Search for the cell housing the specified text and yield its [x, y] center coordinate. 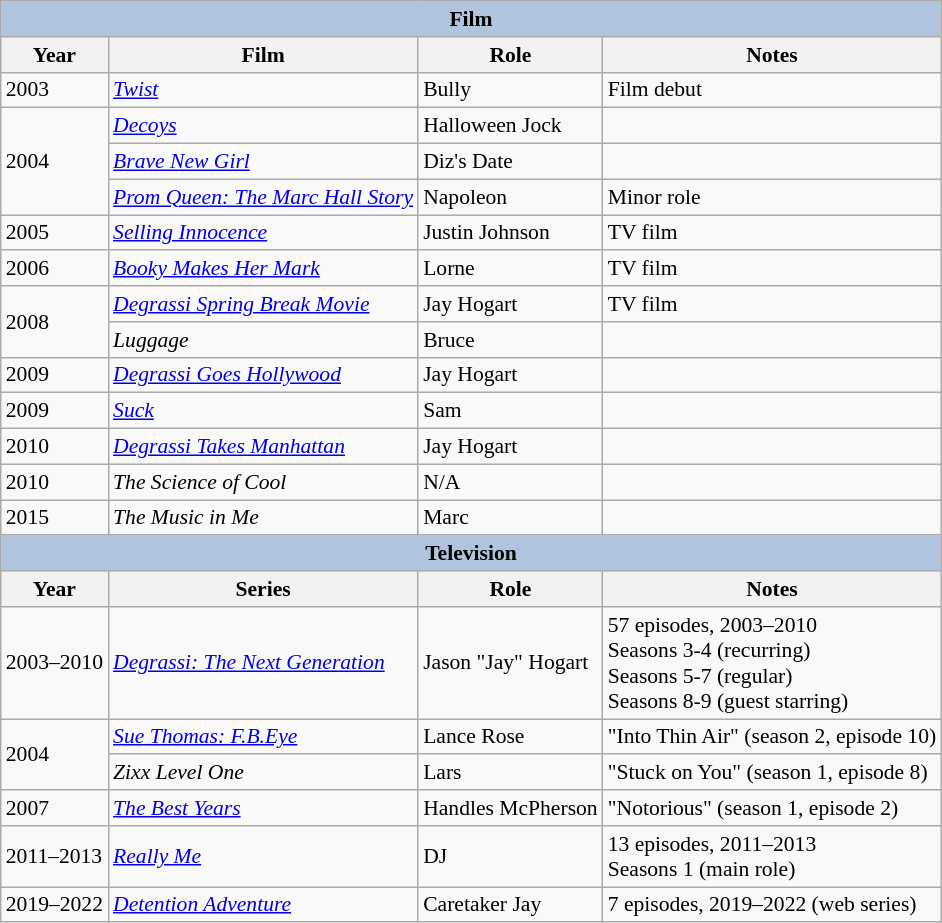
"Notorious" (season 1, episode 2) [772, 808]
2008 [54, 322]
N/A [510, 482]
DJ [510, 856]
Degrassi: The Next Generation [263, 663]
2006 [54, 269]
Halloween Jock [510, 126]
Justin Johnson [510, 233]
Handles McPherson [510, 808]
Degrassi Takes Manhattan [263, 447]
Decoys [263, 126]
Lars [510, 773]
2019–2022 [54, 905]
2005 [54, 233]
Luggage [263, 340]
Degrassi Spring Break Movie [263, 304]
Diz's Date [510, 162]
Lance Rose [510, 737]
Bully [510, 90]
Zixx Level One [263, 773]
Film debut [772, 90]
2003 [54, 90]
Lorne [510, 269]
13 episodes, 2011–2013Seasons 1 (main role) [772, 856]
The Science of Cool [263, 482]
Marc [510, 518]
2003–2010 [54, 663]
The Best Years [263, 808]
The Music in Me [263, 518]
Booky Makes Her Mark [263, 269]
Prom Queen: The Marc Hall Story [263, 197]
Caretaker Jay [510, 905]
Jason "Jay" Hogart [510, 663]
Brave New Girl [263, 162]
2011–2013 [54, 856]
Degrassi Goes Hollywood [263, 375]
"Into Thin Air" (season 2, episode 10) [772, 737]
57 episodes, 2003–2010Seasons 3-4 (recurring) Seasons 5-7 (regular) Seasons 8-9 (guest starring) [772, 663]
Suck [263, 411]
Napoleon [510, 197]
Twist [263, 90]
Bruce [510, 340]
2015 [54, 518]
Sue Thomas: F.B.Eye [263, 737]
Detention Adventure [263, 905]
Series [263, 589]
Really Me [263, 856]
2007 [54, 808]
Television [471, 554]
Minor role [772, 197]
Sam [510, 411]
"Stuck on You" (season 1, episode 8) [772, 773]
Selling Innocence [263, 233]
7 episodes, 2019–2022 (web series) [772, 905]
